Return the [x, y] coordinate for the center point of the cell that contains the specified text.  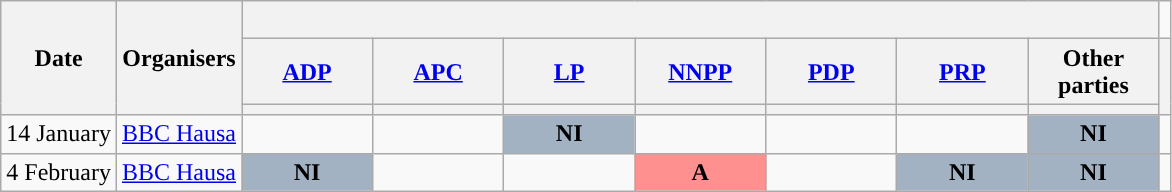
Organisers [178, 58]
PRP [962, 72]
Other parties [1094, 72]
ADP [308, 72]
LP [570, 72]
APC [438, 72]
PDP [832, 72]
14 January [59, 134]
A [700, 172]
Date [59, 58]
4 February [59, 172]
NNPP [700, 72]
